Detect which cell encompasses the target text, then output its (x, y) center coordinate. 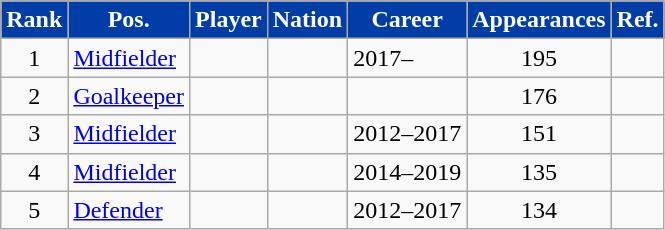
2 (34, 96)
5 (34, 210)
195 (539, 58)
Nation (307, 20)
Goalkeeper (129, 96)
2017– (408, 58)
Defender (129, 210)
Pos. (129, 20)
4 (34, 172)
2014–2019 (408, 172)
134 (539, 210)
1 (34, 58)
151 (539, 134)
Ref. (638, 20)
135 (539, 172)
Player (229, 20)
3 (34, 134)
Career (408, 20)
176 (539, 96)
Appearances (539, 20)
Rank (34, 20)
